Return the [x, y] coordinate for the center point of the cell that contains the specified text.  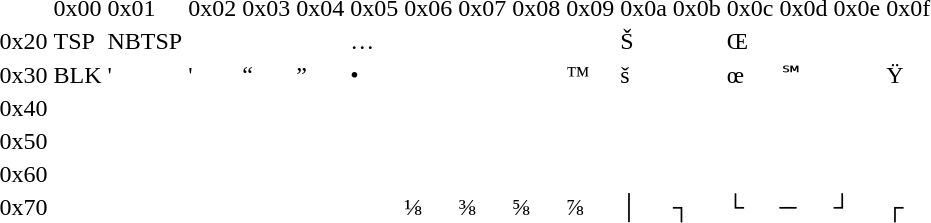
⅛ [428, 207]
“ [266, 75]
⅞ [590, 207]
TSP [78, 41]
Š [644, 41]
… [374, 41]
℠ [804, 75]
┘ [857, 207]
• [374, 75]
NBTSP [145, 41]
─ [804, 207]
└ [750, 207]
│ [644, 207]
Œ [750, 41]
┐ [696, 207]
⅜ [482, 207]
BLK [78, 75]
” [320, 75]
⅝ [536, 207]
™ [590, 75]
œ [750, 75]
š [644, 75]
